Return the [X, Y] coordinate for the center point of the cell that contains the specified text.  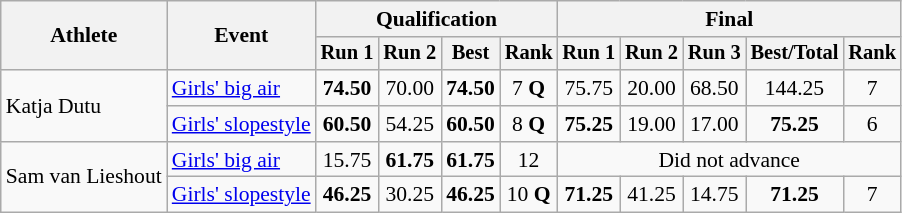
Katja Dutu [84, 106]
Athlete [84, 36]
Best/Total [795, 54]
54.25 [410, 124]
7 Q [529, 88]
144.25 [795, 88]
41.25 [652, 195]
Did not advance [729, 160]
12 [529, 160]
Best [470, 54]
15.75 [348, 160]
Qualification [437, 19]
14.75 [714, 195]
Run 3 [714, 54]
70.00 [410, 88]
6 [872, 124]
68.50 [714, 88]
10 Q [529, 195]
75.75 [588, 88]
Event [242, 36]
Sam van Lieshout [84, 178]
19.00 [652, 124]
20.00 [652, 88]
Final [729, 19]
30.25 [410, 195]
17.00 [714, 124]
8 Q [529, 124]
